Locate the cell with the specified text and output its (x, y) center coordinate. 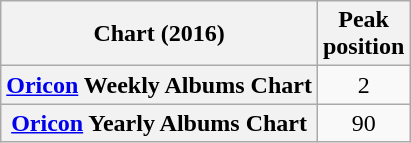
Chart (2016) (160, 34)
Oricon Weekly Albums Chart (160, 85)
Peakposition (363, 34)
90 (363, 123)
Oricon Yearly Albums Chart (160, 123)
2 (363, 85)
